Output the (X, Y) coordinate of the center of the cell containing the given text.  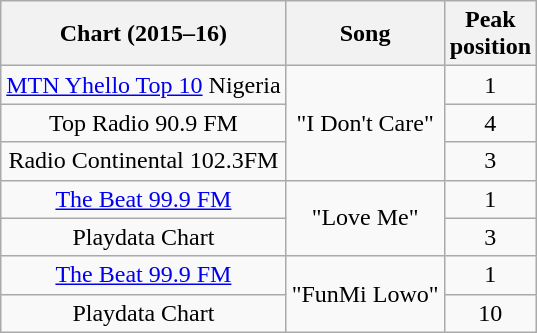
Top Radio 90.9 FM (144, 123)
Chart (2015–16) (144, 34)
"FunMi Lowo" (365, 294)
MTN Yhello Top 10 Nigeria (144, 85)
4 (490, 123)
Radio Continental 102.3FM (144, 161)
"I Don't Care" (365, 123)
Song (365, 34)
Peakposition (490, 34)
"Love Me" (365, 218)
10 (490, 313)
